Pinpoint the cell where the given text exists, returning its [x, y] midpoint coordinate. 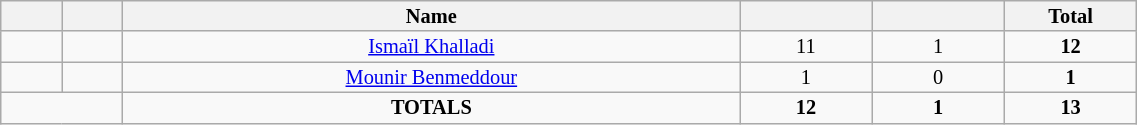
0 [938, 78]
13 [1070, 108]
Mounir Benmeddour [432, 78]
Ismaïl Khalladi [432, 46]
11 [806, 46]
Total [1070, 16]
TOTALS [432, 108]
Name [432, 16]
